Return the [x, y] coordinate for the center point of the cell that contains the specified text.  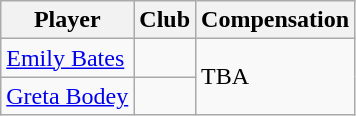
TBA [276, 77]
Greta Bodey [68, 96]
Player [68, 20]
Compensation [276, 20]
Club [165, 20]
Emily Bates [68, 58]
